For the text-containing cell, return its midpoint in [x, y] coordinate format. 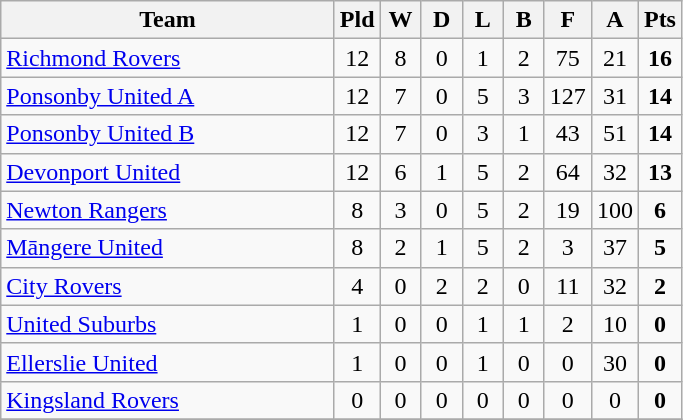
B [524, 20]
Richmond Rovers [168, 58]
21 [614, 58]
F [568, 20]
Newton Rangers [168, 210]
Ponsonby United A [168, 96]
A [614, 20]
City Rovers [168, 286]
64 [568, 172]
31 [614, 96]
Ponsonby United B [168, 134]
Pts [660, 20]
Team [168, 20]
30 [614, 362]
19 [568, 210]
Ellerslie United [168, 362]
100 [614, 210]
11 [568, 286]
Māngere United [168, 248]
4 [357, 286]
Devonport United [168, 172]
16 [660, 58]
10 [614, 324]
127 [568, 96]
W [400, 20]
13 [660, 172]
D [442, 20]
Kingsland Rovers [168, 400]
L [482, 20]
Pld [357, 20]
United Suburbs [168, 324]
75 [568, 58]
43 [568, 134]
51 [614, 134]
37 [614, 248]
